Scan for the cell matching the given text and deliver its [x, y] coordinate at center. 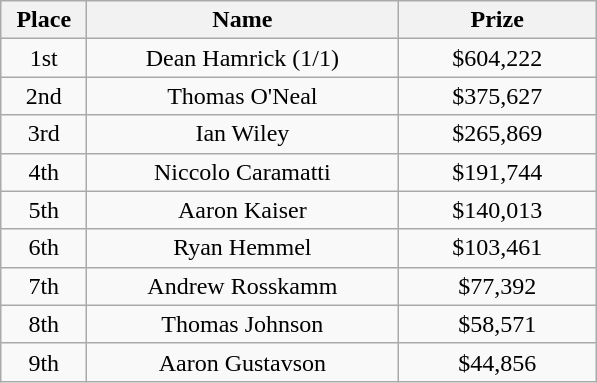
2nd [44, 96]
Dean Hamrick (1/1) [242, 58]
Aaron Kaiser [242, 210]
$140,013 [498, 210]
$58,571 [498, 324]
9th [44, 362]
6th [44, 248]
Name [242, 20]
Thomas O'Neal [242, 96]
$191,744 [498, 172]
$44,856 [498, 362]
8th [44, 324]
Place [44, 20]
4th [44, 172]
Ian Wiley [242, 134]
3rd [44, 134]
1st [44, 58]
$375,627 [498, 96]
Niccolo Caramatti [242, 172]
Thomas Johnson [242, 324]
$265,869 [498, 134]
7th [44, 286]
$604,222 [498, 58]
Prize [498, 20]
5th [44, 210]
Aaron Gustavson [242, 362]
$103,461 [498, 248]
Andrew Rosskamm [242, 286]
$77,392 [498, 286]
Ryan Hemmel [242, 248]
